Determine the [x, y] coordinate at the center of the cell enclosing the given text.  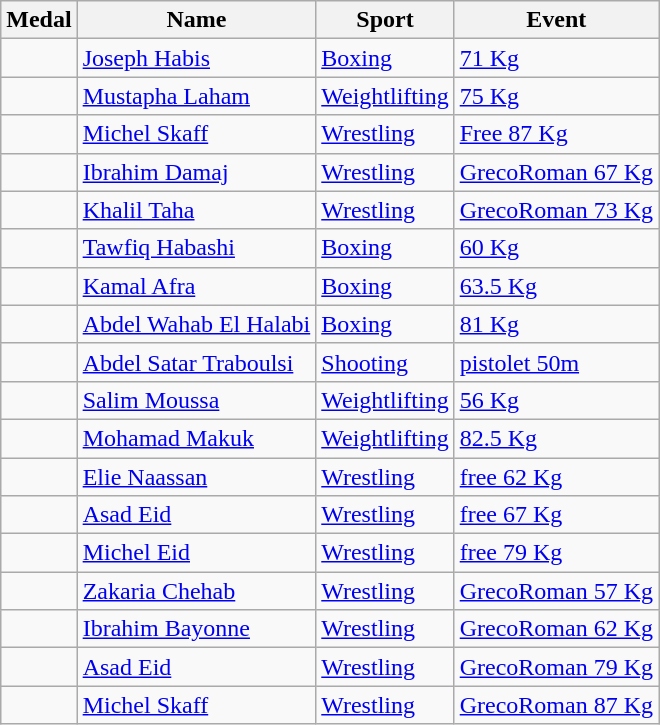
Elie Naassan [196, 477]
Khalil Taha [196, 210]
Event [556, 20]
Sport [385, 20]
Ibrahim Damaj [196, 172]
Joseph Habis [196, 58]
Ibrahim Bayonne [196, 629]
Michel Eid [196, 553]
71 Kg [556, 58]
free 62 Kg [556, 477]
Medal [39, 20]
Tawfiq Habashi [196, 248]
63.5 Kg [556, 286]
free 67 Kg [556, 515]
GrecoRoman 62 Kg [556, 629]
Salim Moussa [196, 400]
75 Kg [556, 96]
81 Kg [556, 324]
82.5 Kg [556, 438]
GrecoRoman 73 Kg [556, 210]
Shooting [385, 362]
60 Kg [556, 248]
Abdel Satar Traboulsi [196, 362]
Name [196, 20]
GrecoRoman 87 Kg [556, 705]
Abdel Wahab El Halabi [196, 324]
free 79 Kg [556, 553]
Mohamad Makuk [196, 438]
Kamal Afra [196, 286]
Mustapha Laham [196, 96]
GrecoRoman 57 Kg [556, 591]
56 Kg [556, 400]
pistolet 50m [556, 362]
GrecoRoman 67 Kg [556, 172]
Zakaria Chehab [196, 591]
GrecoRoman 79 Kg [556, 667]
Free 87 Kg [556, 134]
